Identify which cell holds the provided text, then report its (x, y) central coordinate. 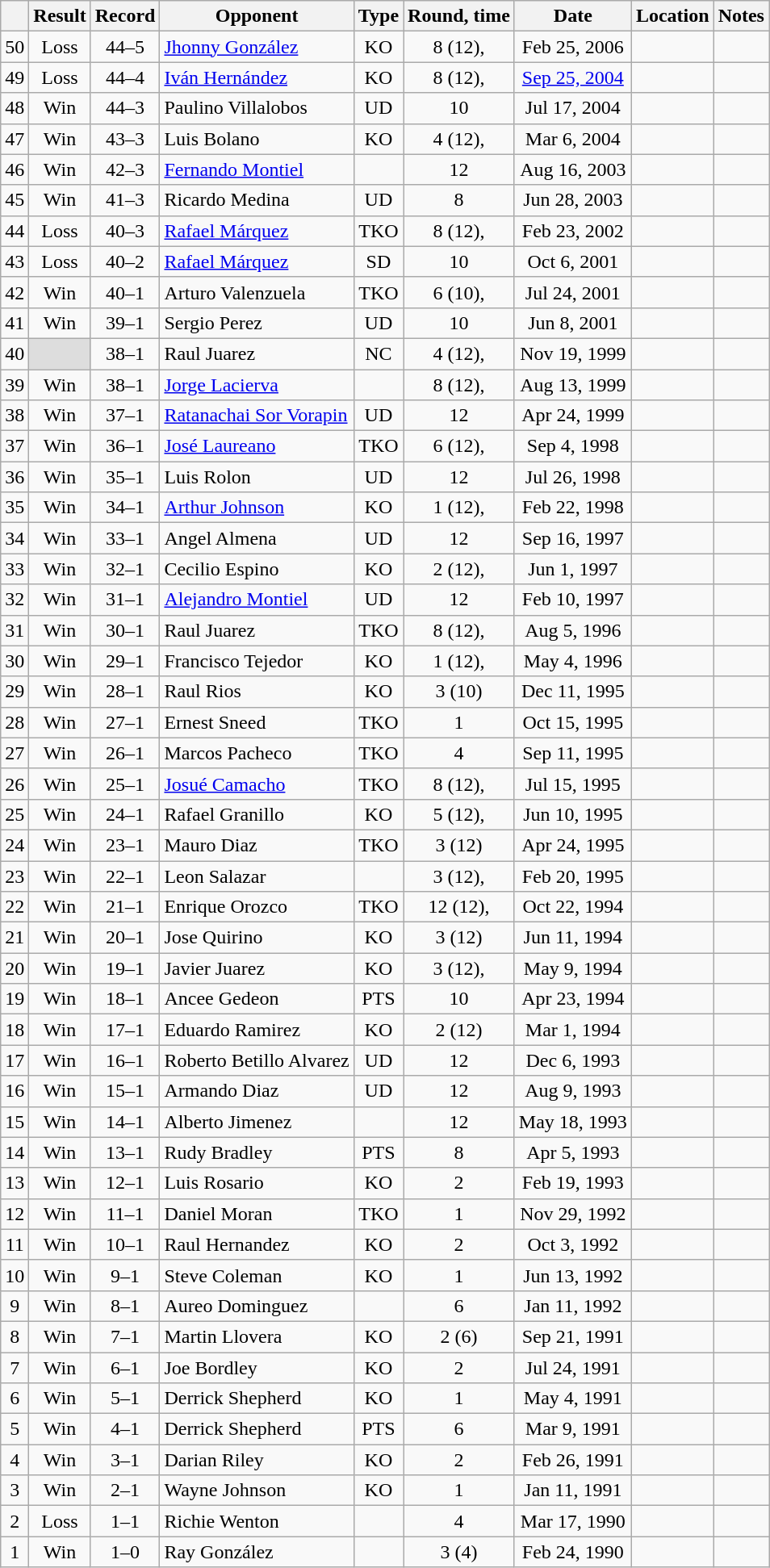
27–1 (125, 722)
18–1 (125, 999)
45 (15, 200)
Cecilio Espino (257, 569)
Aug 9, 1993 (573, 1091)
26–1 (125, 753)
Paulino Villalobos (257, 108)
Darian Riley (257, 1460)
Luis Rosario (257, 1183)
29 (15, 692)
6 (10), (459, 292)
Jul 17, 2004 (573, 108)
Richie Wenton (257, 1521)
Jose Quirino (257, 938)
24–1 (125, 814)
Sep 4, 1998 (573, 446)
42 (15, 292)
Joe Bordley (257, 1368)
30–1 (125, 630)
31 (15, 630)
Apr 23, 1994 (573, 999)
Jun 11, 1994 (573, 938)
Feb 20, 1995 (573, 876)
24 (15, 845)
38 (15, 416)
Sep 25, 2004 (573, 77)
17–1 (125, 1030)
48 (15, 108)
Raul Rios (257, 692)
Raul Hernandez (257, 1244)
Sep 21, 1991 (573, 1336)
Notes (741, 16)
Luis Rolon (257, 477)
Feb 26, 1991 (573, 1460)
21–1 (125, 907)
39 (15, 385)
10–1 (125, 1244)
Jul 15, 1995 (573, 784)
30 (15, 661)
17 (15, 1060)
2 (12) (459, 1030)
Oct 22, 1994 (573, 907)
Jul 26, 1998 (573, 477)
22–1 (125, 876)
Martin Llovera (257, 1336)
Type (378, 16)
16–1 (125, 1060)
44–4 (125, 77)
Alejandro Montiel (257, 600)
Nov 29, 1992 (573, 1214)
Eduardo Ramirez (257, 1030)
28 (15, 722)
Ernest Sneed (257, 722)
Sergio Perez (257, 323)
Rudy Bradley (257, 1152)
Dec 6, 1993 (573, 1060)
Luis Bolano (257, 139)
2–1 (125, 1491)
Location (672, 16)
1–0 (125, 1552)
25 (15, 814)
Enrique Orozco (257, 907)
Jun 8, 2001 (573, 323)
Feb 19, 1993 (573, 1183)
Jun 10, 1995 (573, 814)
Apr 24, 1995 (573, 845)
Mar 6, 2004 (573, 139)
33 (15, 569)
Angel Almena (257, 538)
Fernando Montiel (257, 169)
47 (15, 139)
Sep 11, 1995 (573, 753)
32 (15, 600)
Ratanachai Sor Vorapin (257, 416)
Daniel Moran (257, 1214)
2 (12), (459, 569)
40–1 (125, 292)
Ricardo Medina (257, 200)
Feb 10, 1997 (573, 600)
36–1 (125, 446)
5 (15, 1429)
49 (15, 77)
Aug 13, 1999 (573, 385)
Feb 24, 1990 (573, 1552)
Oct 6, 2001 (573, 261)
35 (15, 508)
2 (6) (459, 1336)
12 (12), (459, 907)
Javier Juarez (257, 968)
Result (60, 16)
44 (15, 231)
7–1 (125, 1336)
Aug 16, 2003 (573, 169)
11–1 (125, 1214)
22 (15, 907)
9 (15, 1306)
7 (15, 1368)
9–1 (125, 1275)
8–1 (125, 1306)
Apr 5, 1993 (573, 1152)
Ancee Gedeon (257, 999)
Leon Salazar (257, 876)
Feb 22, 1998 (573, 508)
27 (15, 753)
19 (15, 999)
Apr 24, 1999 (573, 416)
Ray González (257, 1552)
3 (10) (459, 692)
Jan 11, 1992 (573, 1306)
39–1 (125, 323)
4–1 (125, 1429)
26 (15, 784)
3–1 (125, 1460)
Dec 11, 1995 (573, 692)
37 (15, 446)
Jul 24, 2001 (573, 292)
Jan 11, 1991 (573, 1491)
50 (15, 47)
Roberto Betillo Alvarez (257, 1060)
15–1 (125, 1091)
Mar 1, 1994 (573, 1030)
Jul 24, 1991 (573, 1368)
Marcos Pacheco (257, 753)
6 (12), (459, 446)
Opponent (257, 16)
23–1 (125, 845)
Wayne Johnson (257, 1491)
11 (15, 1244)
Arturo Valenzuela (257, 292)
46 (15, 169)
Oct 15, 1995 (573, 722)
29–1 (125, 661)
José Laureano (257, 446)
40–3 (125, 231)
Arthur Johnson (257, 508)
35–1 (125, 477)
Jun 1, 1997 (573, 569)
23 (15, 876)
Armando Diaz (257, 1091)
34–1 (125, 508)
14 (15, 1152)
May 18, 1993 (573, 1122)
20 (15, 968)
Mar 17, 1990 (573, 1521)
SD (378, 261)
25–1 (125, 784)
15 (15, 1122)
16 (15, 1091)
Sep 16, 1997 (573, 538)
Jun 28, 2003 (573, 200)
20–1 (125, 938)
36 (15, 477)
Josué Camacho (257, 784)
Aug 5, 1996 (573, 630)
41 (15, 323)
Jun 13, 1992 (573, 1275)
31–1 (125, 600)
34 (15, 538)
41–3 (125, 200)
43 (15, 261)
Feb 25, 2006 (573, 47)
5–1 (125, 1399)
12–1 (125, 1183)
NC (378, 353)
May 4, 1991 (573, 1399)
Date (573, 16)
18 (15, 1030)
33–1 (125, 538)
Jhonny González (257, 47)
Aureo Dominguez (257, 1306)
44–5 (125, 47)
Alberto Jimenez (257, 1122)
43–3 (125, 139)
5 (12), (459, 814)
32–1 (125, 569)
6–1 (125, 1368)
3 (4) (459, 1552)
1–1 (125, 1521)
28–1 (125, 692)
37–1 (125, 416)
Record (125, 16)
Iván Hernández (257, 77)
Steve Coleman (257, 1275)
40 (15, 353)
44–3 (125, 108)
Francisco Tejedor (257, 661)
Nov 19, 1999 (573, 353)
14–1 (125, 1122)
40–2 (125, 261)
Mar 9, 1991 (573, 1429)
19–1 (125, 968)
3 (15, 1491)
Oct 3, 1992 (573, 1244)
21 (15, 938)
May 4, 1996 (573, 661)
Round, time (459, 16)
Feb 23, 2002 (573, 231)
Mauro Diaz (257, 845)
13 (15, 1183)
Jorge Lacierva (257, 385)
May 9, 1994 (573, 968)
42–3 (125, 169)
13–1 (125, 1152)
Rafael Granillo (257, 814)
